Scan for the cell matching the given text and deliver its [X, Y] coordinate at center. 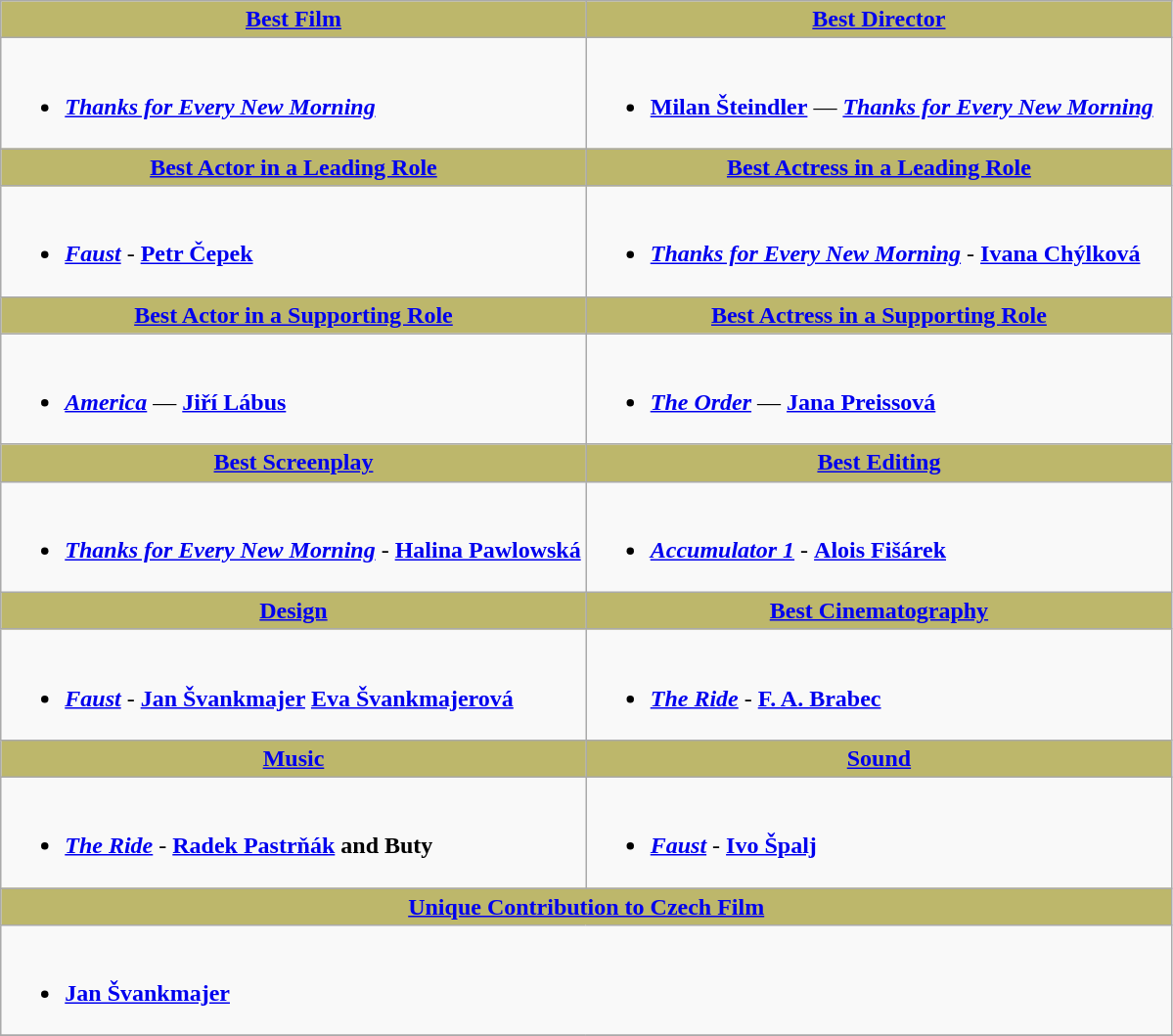
The Ride - Radek Pastrňák and Buty [293, 832]
Best Actor in a Leading Role [293, 167]
Faust - Petr Čepek [293, 241]
Accumulator 1 - Alois Fišárek [879, 536]
Milan Šteindler — Thanks for Every New Morning [879, 94]
America — Jiří Lábus [293, 389]
The Ride - F. A. Brabec [879, 685]
Best Editing [879, 463]
Jan Švankmajer [587, 980]
Best Actor in a Supporting Role [293, 315]
Best Cinematography [879, 610]
Faust - Jan Švankmajer Eva Švankmajerová [293, 685]
Best Film [293, 20]
Design [293, 610]
Thanks for Every New Morning [293, 94]
Faust - Ivo Špalj [879, 832]
Thanks for Every New Morning - Halina Pawlowská [293, 536]
Best Screenplay [293, 463]
The Order — Jana Preissová [879, 389]
Sound [879, 758]
Best Director [879, 20]
Best Actress in a Leading Role [879, 167]
Unique Contribution to Czech Film [587, 907]
Best Actress in a Supporting Role [879, 315]
Music [293, 758]
Thanks for Every New Morning - Ivana Chýlková [879, 241]
